Determine the (x, y) coordinate at the center of the cell enclosing the given text.  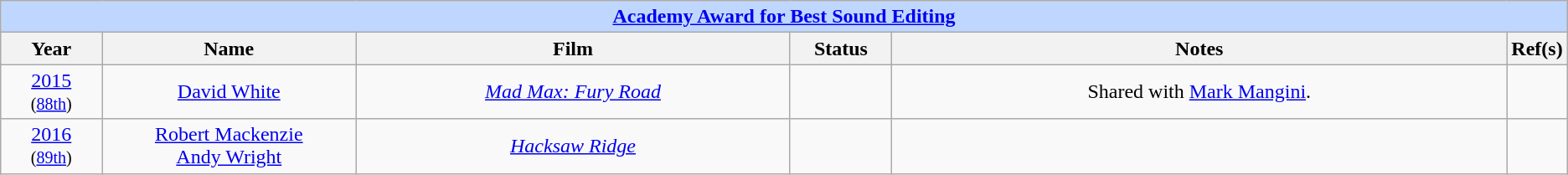
2016(89th) (52, 146)
Ref(s) (1537, 49)
Hacksaw Ridge (573, 146)
Academy Award for Best Sound Editing (784, 17)
Film (573, 49)
2015(88th) (52, 92)
Year (52, 49)
Notes (1199, 49)
Mad Max: Fury Road (573, 92)
Status (841, 49)
David White (230, 92)
Robert MackenzieAndy Wright (230, 146)
Shared with Mark Mangini. (1199, 92)
Name (230, 49)
